For the text-containing cell, return its midpoint in (X, Y) coordinate format. 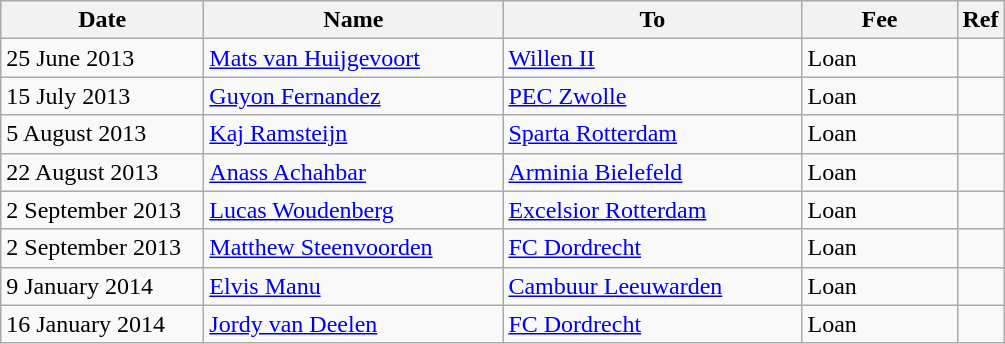
9 January 2014 (102, 286)
Cambuur Leeuwarden (652, 286)
25 June 2013 (102, 58)
Sparta Rotterdam (652, 134)
Jordy van Deelen (354, 324)
Ref (980, 20)
Anass Achahbar (354, 172)
15 July 2013 (102, 96)
Name (354, 20)
Elvis Manu (354, 286)
Lucas Woudenberg (354, 210)
Excelsior Rotterdam (652, 210)
Guyon Fernandez (354, 96)
Mats van Huijgevoort (354, 58)
To (652, 20)
Fee (880, 20)
PEC Zwolle (652, 96)
Arminia Bielefeld (652, 172)
Date (102, 20)
16 January 2014 (102, 324)
Willen II (652, 58)
Matthew Steenvoorden (354, 248)
22 August 2013 (102, 172)
5 August 2013 (102, 134)
Kaj Ramsteijn (354, 134)
